Locate the cell with the specified text and output its [x, y] center coordinate. 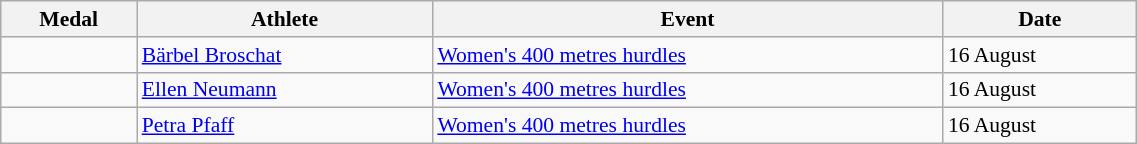
Event [687, 19]
Petra Pfaff [285, 126]
Athlete [285, 19]
Ellen Neumann [285, 90]
Bärbel Broschat [285, 55]
Date [1040, 19]
Medal [69, 19]
